Capture the cell that displays the provided text and extract its (X, Y) central coordinate. 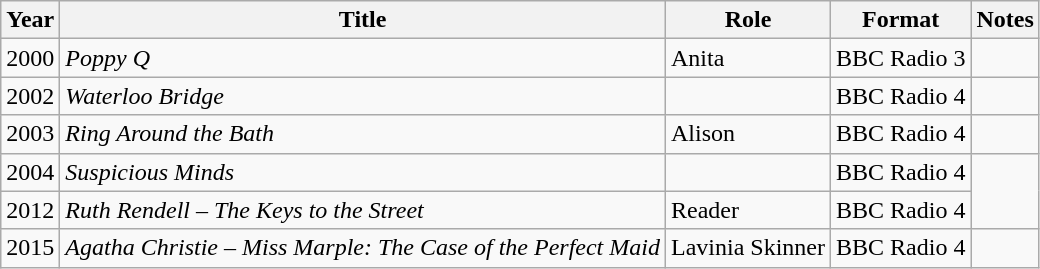
Role (748, 20)
Lavinia Skinner (748, 248)
Waterloo Bridge (363, 96)
Reader (748, 210)
Title (363, 20)
2003 (30, 134)
Agatha Christie – Miss Marple: The Case of the Perfect Maid (363, 248)
Ruth Rendell – The Keys to the Street (363, 210)
2004 (30, 172)
2002 (30, 96)
2000 (30, 58)
Notes (1005, 20)
2012 (30, 210)
2015 (30, 248)
Format (901, 20)
Alison (748, 134)
Ring Around the Bath (363, 134)
Year (30, 20)
Poppy Q (363, 58)
BBC Radio 3 (901, 58)
Suspicious Minds (363, 172)
Anita (748, 58)
